Capture the cell that displays the provided text and extract its (X, Y) central coordinate. 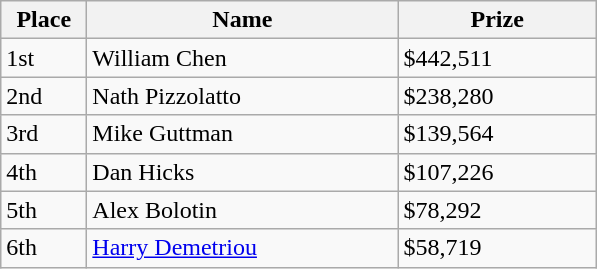
Alex Bolotin (242, 210)
2nd (44, 96)
$78,292 (498, 210)
5th (44, 210)
William Chen (242, 58)
Name (242, 20)
Place (44, 20)
Harry Demetriou (242, 248)
6th (44, 248)
$442,511 (498, 58)
$139,564 (498, 134)
$58,719 (498, 248)
Dan Hicks (242, 172)
Prize (498, 20)
4th (44, 172)
$107,226 (498, 172)
Nath Pizzolatto (242, 96)
$238,280 (498, 96)
Mike Guttman (242, 134)
1st (44, 58)
3rd (44, 134)
